Detect which cell encompasses the target text, then output its [x, y] center coordinate. 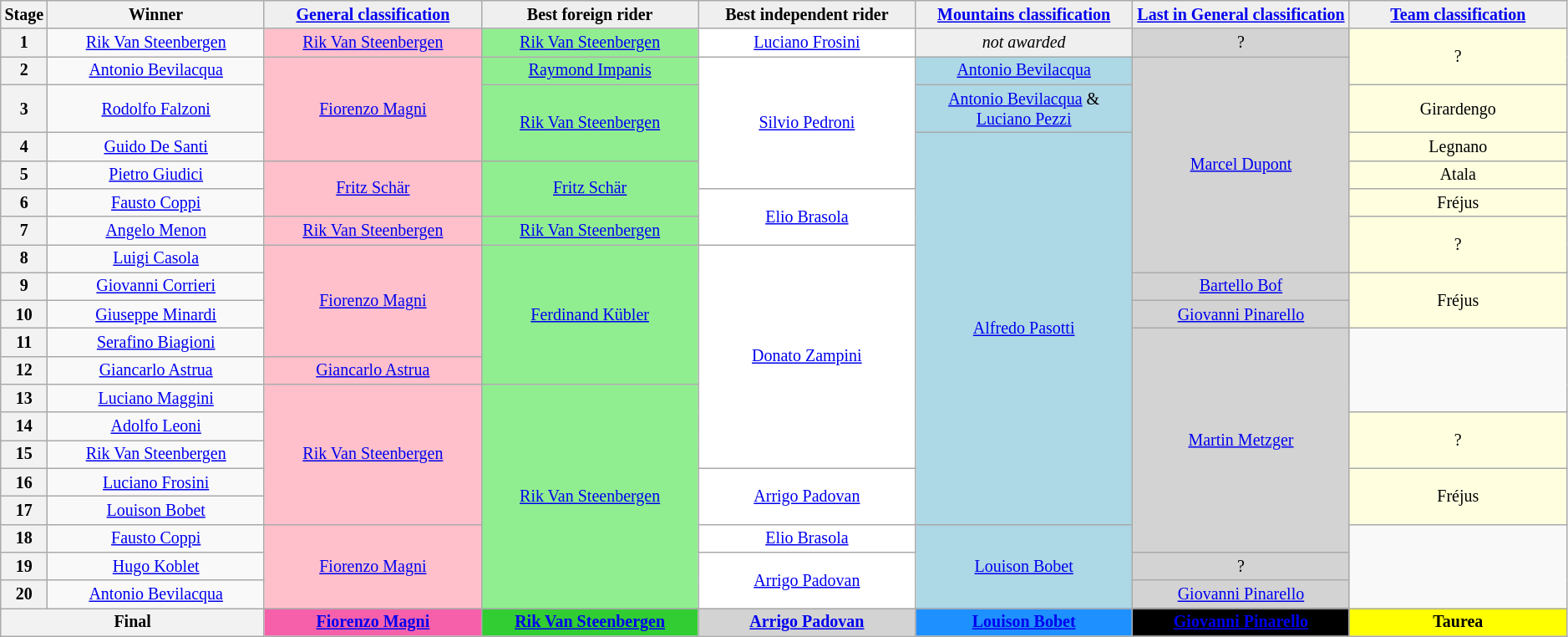
13 [24, 398]
Alfredo Pasotti [1024, 329]
Pietro Giudici [156, 174]
Adolfo Leoni [156, 426]
2 [24, 70]
9 [24, 286]
Team classification [1458, 15]
Best independent rider [807, 15]
7 [24, 231]
Legnano [1458, 147]
14 [24, 426]
Ferdinand Kübler [590, 314]
Silvio Pedroni [807, 123]
Luciano Maggini [156, 398]
11 [24, 343]
Donato Zampini [807, 357]
Rodolfo Falzoni [156, 109]
General classification [373, 15]
4 [24, 147]
Stage [24, 15]
Antonio Bevilacqua & Luciano Pezzi [1024, 109]
Taurea [1458, 622]
6 [24, 202]
Serafino Biagioni [156, 343]
Giuseppe Minardi [156, 314]
19 [24, 567]
1 [24, 43]
15 [24, 455]
10 [24, 314]
3 [24, 109]
8 [24, 259]
Atala [1458, 174]
Final [133, 622]
Luigi Casola [156, 259]
Hugo Koblet [156, 567]
Giovanni Corrieri [156, 286]
Last in General classification [1241, 15]
Guido De Santi [156, 147]
16 [24, 483]
20 [24, 594]
Bartello Bof [1241, 286]
17 [24, 510]
not awarded [1024, 43]
Winner [156, 15]
12 [24, 371]
Angelo Menon [156, 231]
Martin Metzger [1241, 441]
Marcel Dupont [1241, 165]
5 [24, 174]
18 [24, 538]
Mountains classification [1024, 15]
Best foreign rider [590, 15]
Girardengo [1458, 109]
Raymond Impanis [590, 70]
